From the cell containing the given text, extract its center point as (x, y) coordinate. 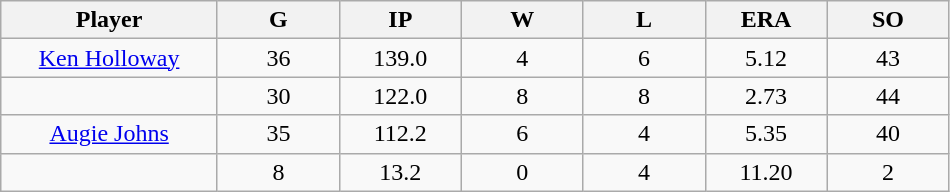
13.2 (400, 172)
5.12 (766, 58)
2 (888, 172)
W (522, 20)
40 (888, 134)
2.73 (766, 96)
Player (110, 20)
0 (522, 172)
139.0 (400, 58)
5.35 (766, 134)
11.20 (766, 172)
43 (888, 58)
Ken Holloway (110, 58)
L (644, 20)
SO (888, 20)
Augie Johns (110, 134)
112.2 (400, 134)
35 (278, 134)
36 (278, 58)
44 (888, 96)
G (278, 20)
IP (400, 20)
122.0 (400, 96)
30 (278, 96)
ERA (766, 20)
